Return the (x, y) coordinate for the center point of the cell that contains the specified text.  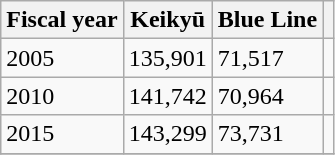
70,964 (267, 96)
2010 (62, 96)
143,299 (168, 134)
Blue Line (267, 20)
2005 (62, 58)
2015 (62, 134)
71,517 (267, 58)
Keikyū (168, 20)
73,731 (267, 134)
141,742 (168, 96)
135,901 (168, 58)
Fiscal year (62, 20)
